For the text-containing cell, return its midpoint in [x, y] coordinate format. 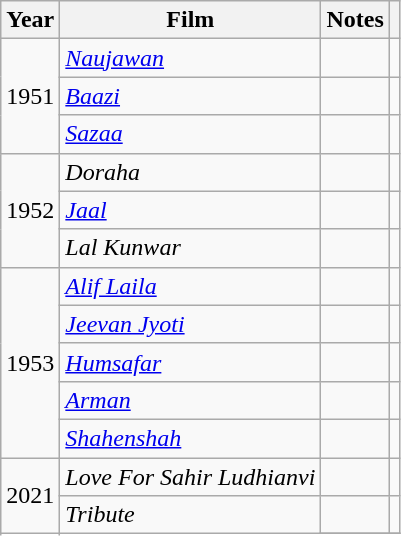
Humsafar [190, 362]
Lal Kunwar [190, 248]
Year [30, 20]
Doraha [190, 172]
Jeevan Jyoti [190, 324]
Film [190, 20]
Baazi [190, 96]
Shahenshah [190, 438]
Love For Sahir Ludhianvi [190, 477]
1952 [30, 210]
2021 [30, 496]
Notes [355, 20]
Arman [190, 400]
1951 [30, 96]
1953 [30, 362]
Sazaa [190, 134]
Jaal [190, 210]
Alif Laila [190, 286]
Tribute [190, 515]
Naujawan [190, 58]
